Pinpoint the cell where the given text exists, returning its [x, y] midpoint coordinate. 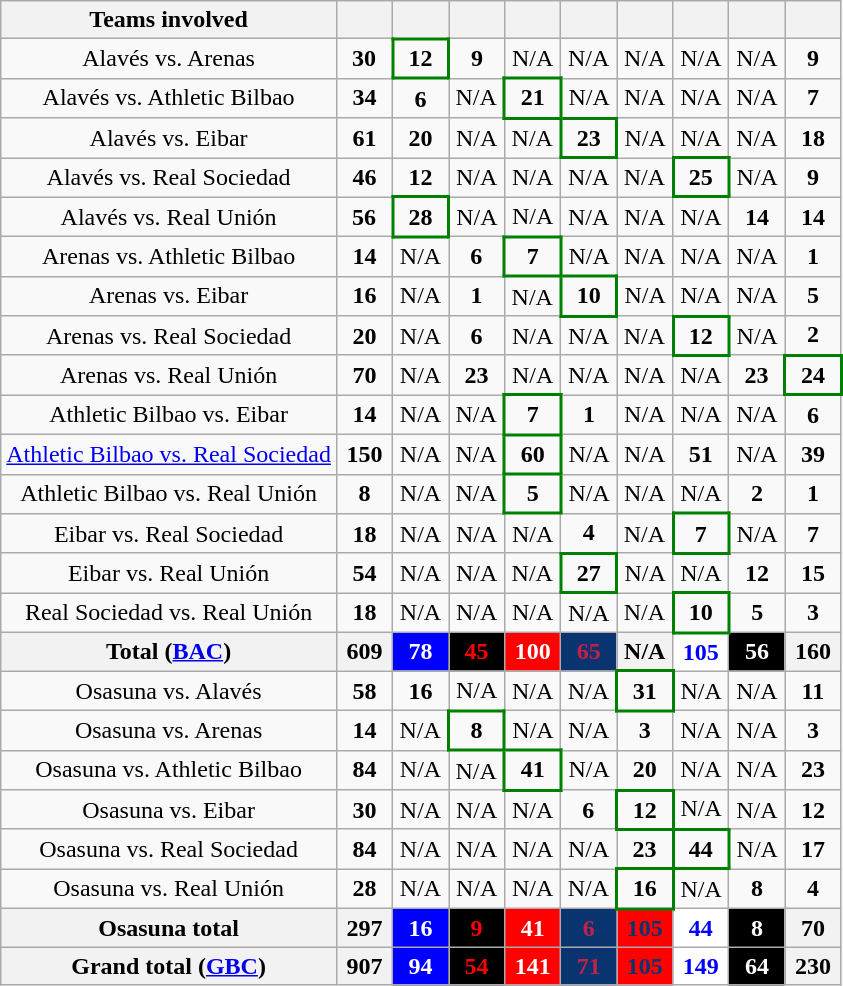
31 [645, 691]
149 [701, 966]
71 [589, 966]
Real Sociedad vs. Real Unión [169, 613]
100 [533, 652]
Arenas vs. Real Sociedad [169, 336]
230 [813, 966]
Grand total (GBC) [169, 966]
Osasuna vs. Real Unión [169, 889]
160 [813, 652]
Teams involved [169, 20]
64 [757, 966]
Total (BAC) [169, 652]
61 [364, 138]
609 [364, 652]
Athletic Bilbao vs. Real Unión [169, 494]
58 [364, 691]
94 [420, 966]
141 [533, 966]
Osasuna total [169, 928]
150 [364, 454]
78 [420, 652]
Eibar vs. Real Sociedad [169, 534]
17 [813, 849]
Osasuna vs. Arenas [169, 731]
Alavés vs. Real Sociedad [169, 178]
Osasuna vs. Athletic Bilbao [169, 770]
39 [813, 454]
Alavés vs. Arenas [169, 59]
Alavés vs. Real Unión [169, 217]
65 [589, 652]
Arenas vs. Eibar [169, 296]
Athletic Bilbao vs. Real Sociedad [169, 454]
907 [364, 966]
60 [533, 454]
24 [813, 375]
Osasuna vs. Real Sociedad [169, 849]
27 [589, 573]
51 [701, 454]
Arenas vs. Real Unión [169, 375]
Alavés vs. Eibar [169, 138]
46 [364, 178]
297 [364, 928]
Arenas vs. Athletic Bilbao [169, 257]
Alavés vs. Athletic Bilbao [169, 98]
25 [701, 178]
45 [477, 652]
34 [364, 98]
Eibar vs. Real Unión [169, 573]
15 [813, 573]
Athletic Bilbao vs. Eibar [169, 415]
11 [813, 691]
21 [533, 98]
Osasuna vs. Eibar [169, 810]
Osasuna vs. Alavés [169, 691]
